Extract the (x, y) coordinate from the center of the cell holding the provided text.  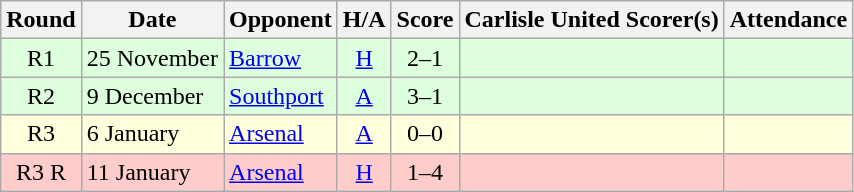
R3 R (41, 172)
R1 (41, 58)
3–1 (425, 96)
6 January (152, 134)
2–1 (425, 58)
R3 (41, 134)
Round (41, 20)
25 November (152, 58)
Attendance (788, 20)
Barrow (281, 58)
H/A (364, 20)
1–4 (425, 172)
Carlisle United Scorer(s) (592, 20)
R2 (41, 96)
Opponent (281, 20)
Southport (281, 96)
11 January (152, 172)
0–0 (425, 134)
9 December (152, 96)
Score (425, 20)
Date (152, 20)
